Return the [X, Y] coordinate for the center point of the cell that contains the specified text.  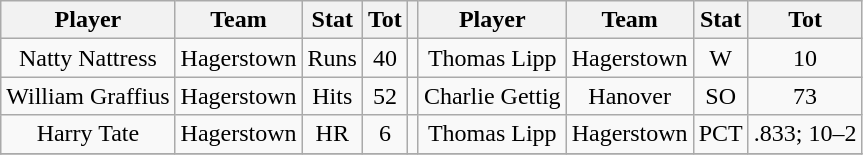
William Graffius [88, 96]
.833; 10–2 [805, 134]
10 [805, 58]
Charlie Gettig [492, 96]
Harry Tate [88, 134]
52 [384, 96]
6 [384, 134]
Hits [332, 96]
Runs [332, 58]
SO [720, 96]
73 [805, 96]
40 [384, 58]
HR [332, 134]
Hanover [630, 96]
PCT [720, 134]
W [720, 58]
Natty Nattress [88, 58]
